Extract the (X, Y) coordinate from the center of the cell holding the provided text.  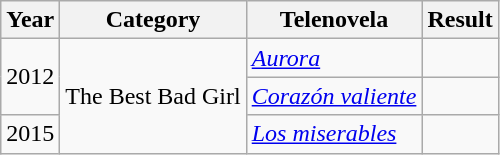
2015 (30, 134)
Category (153, 20)
Corazón valiente (334, 96)
The Best Bad Girl (153, 96)
Telenovela (334, 20)
Year (30, 20)
Aurora (334, 58)
Los miserables (334, 134)
Result (460, 20)
2012 (30, 77)
